Scan for the cell matching the given text and deliver its (X, Y) coordinate at center. 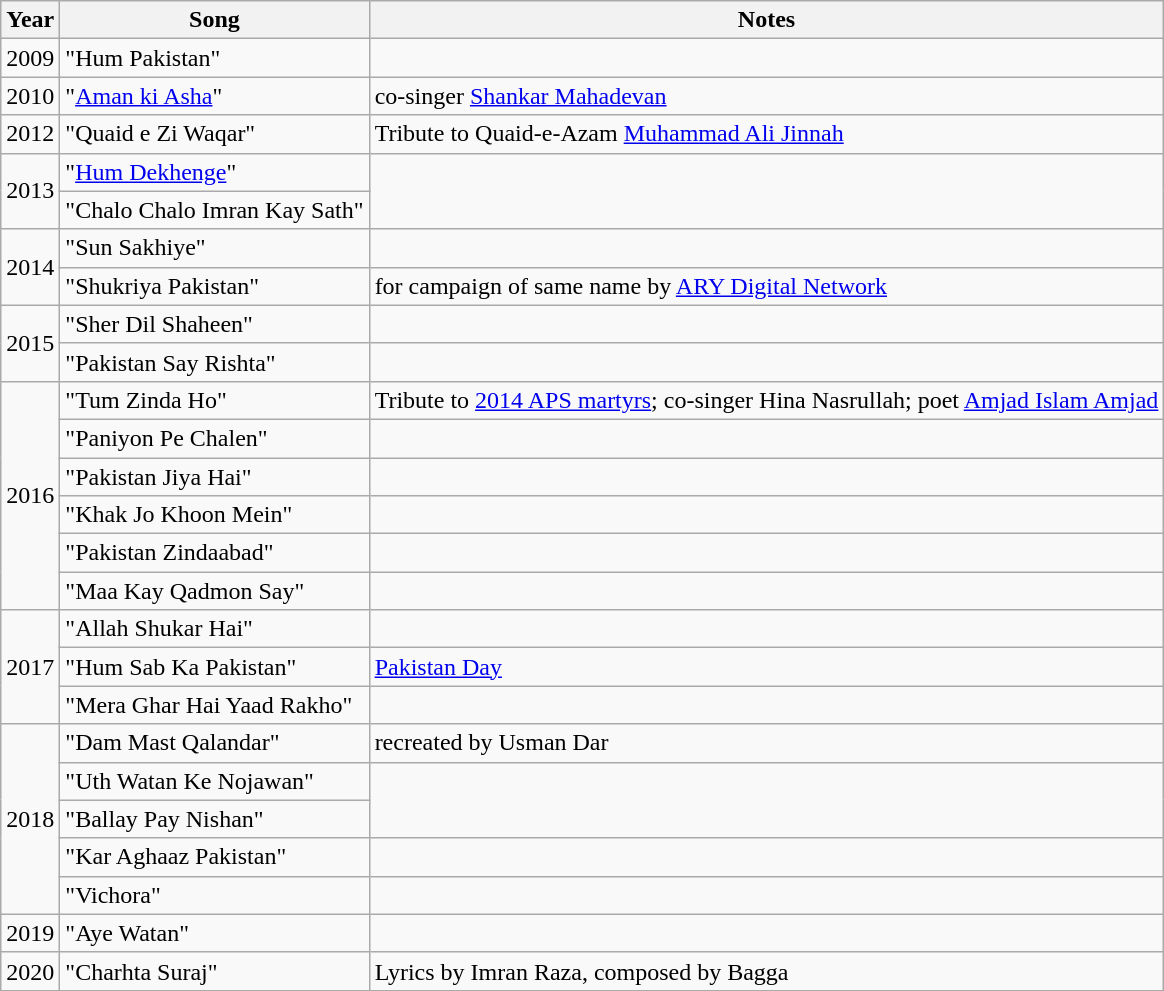
2010 (30, 96)
2014 (30, 267)
"Quaid e Zi Waqar" (214, 134)
2018 (30, 819)
2019 (30, 933)
"Aye Watan" (214, 933)
co-singer Shankar Mahadevan (766, 96)
"Chalo Chalo Imran Kay Sath" (214, 210)
"Tum Zinda Ho" (214, 400)
2009 (30, 58)
Song (214, 20)
2015 (30, 343)
"Maa Kay Qadmon Say" (214, 591)
"Hum Sab Ka Pakistan" (214, 667)
"Pakistan Jiya Hai" (214, 477)
"Sun Sakhiye" (214, 248)
Tribute to Quaid-e-Azam Muhammad Ali Jinnah (766, 134)
2016 (30, 495)
"Sher Dil Shaheen" (214, 324)
recreated by Usman Dar (766, 743)
for campaign of same name by ARY Digital Network (766, 286)
"Pakistan Say Rishta" (214, 362)
"Shukriya Pakistan" (214, 286)
"Pakistan Zindaabad" (214, 553)
Pakistan Day (766, 667)
"Khak Jo Khoon Mein" (214, 515)
"Uth Watan Ke Nojawan" (214, 781)
"Ballay Pay Nishan" (214, 819)
"Hum Dekhenge" (214, 172)
Lyrics by Imran Raza, composed by Bagga (766, 971)
"Vichora" (214, 895)
2020 (30, 971)
"Kar Aghaaz Pakistan" (214, 857)
"Charhta Suraj" (214, 971)
2013 (30, 191)
"Dam Mast Qalandar" (214, 743)
"Allah Shukar Hai" (214, 629)
Notes (766, 20)
"Mera Ghar Hai Yaad Rakho" (214, 705)
Year (30, 20)
"Hum Pakistan" (214, 58)
"Paniyon Pe Chalen" (214, 438)
Tribute to 2014 APS martyrs; co-singer Hina Nasrullah; poet Amjad Islam Amjad (766, 400)
"Aman ki Asha" (214, 96)
2017 (30, 667)
2012 (30, 134)
